Extract the [x, y] coordinate from the center of the cell holding the provided text.  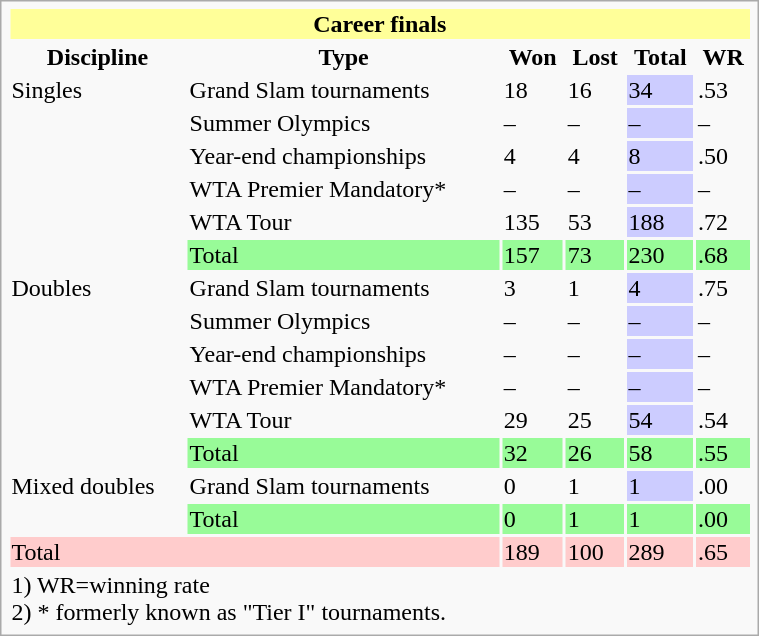
34 [660, 90]
73 [595, 255]
.65 [724, 552]
Mixed doubles [98, 502]
26 [595, 453]
188 [660, 222]
135 [532, 222]
289 [660, 552]
Won [532, 57]
32 [532, 453]
1) WR=winning rate2) * formerly known as "Tier I" tournaments. [380, 598]
58 [660, 453]
.54 [724, 420]
3 [532, 288]
Discipline [98, 57]
.55 [724, 453]
29 [532, 420]
53 [595, 222]
Singles [98, 172]
.50 [724, 156]
100 [595, 552]
16 [595, 90]
.53 [724, 90]
.75 [724, 288]
189 [532, 552]
25 [595, 420]
157 [532, 255]
.68 [724, 255]
WR [724, 57]
54 [660, 420]
230 [660, 255]
8 [660, 156]
.72 [724, 222]
Doubles [98, 370]
Lost [595, 57]
Type [344, 57]
Career finals [380, 24]
18 [532, 90]
